Return the (X, Y) coordinate for the center point of the cell that contains the specified text.  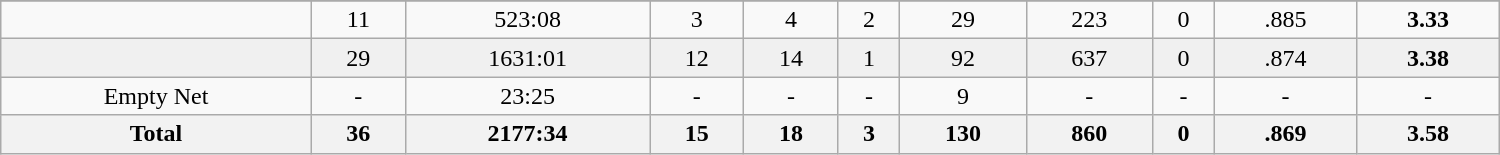
36 (358, 134)
223 (1089, 20)
23:25 (527, 96)
523:08 (527, 20)
2177:34 (527, 134)
4 (791, 20)
.869 (1285, 134)
92 (963, 58)
18 (791, 134)
.874 (1285, 58)
3.33 (1428, 20)
1 (869, 58)
130 (963, 134)
Empty Net (156, 96)
2 (869, 20)
3.38 (1428, 58)
11 (358, 20)
14 (791, 58)
637 (1089, 58)
12 (697, 58)
3.58 (1428, 134)
.885 (1285, 20)
Total (156, 134)
9 (963, 96)
15 (697, 134)
860 (1089, 134)
1631:01 (527, 58)
